Return (x, y) of the center of cell containing provided text 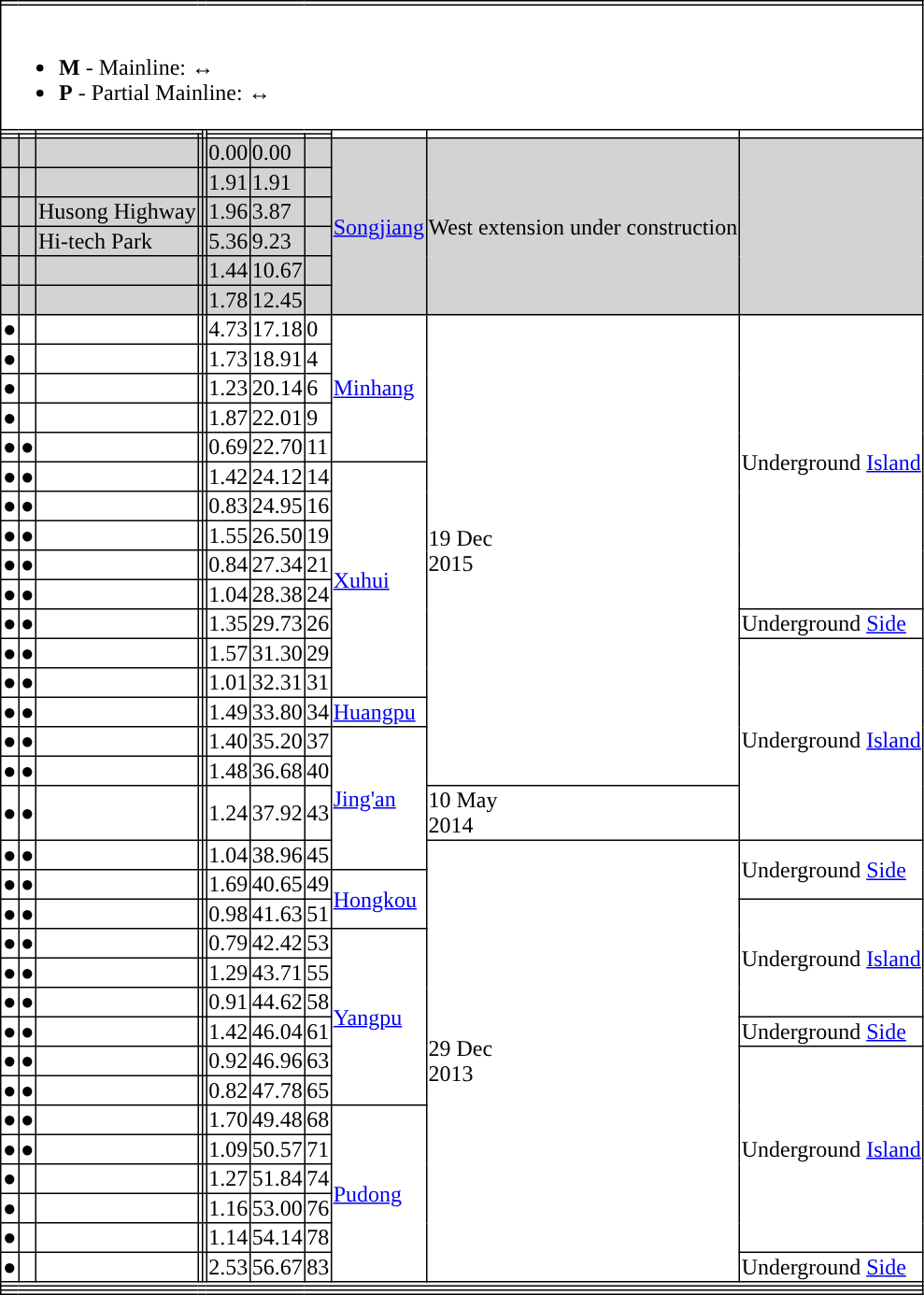
Huangpu (378, 712)
1.55 (228, 535)
29 (318, 653)
0.92 (228, 1061)
47.78 (277, 1090)
21 (318, 565)
17.18 (277, 330)
Minhang (378, 389)
1.49 (228, 712)
1.48 (228, 771)
18.91 (277, 359)
1.24 (228, 813)
1.57 (228, 653)
4 (318, 359)
0.69 (228, 448)
50.57 (277, 1149)
11 (318, 448)
1.70 (228, 1120)
31.30 (277, 653)
40 (318, 771)
1.23 (228, 389)
Songjiang (378, 226)
26.50 (277, 535)
1.01 (228, 683)
1.78 (228, 300)
40.65 (277, 885)
56.67 (277, 1267)
12.45 (277, 300)
1.27 (228, 1179)
1.09 (228, 1149)
14 (318, 477)
1.14 (228, 1238)
49.48 (277, 1120)
0 (318, 330)
41.63 (277, 914)
22.70 (277, 448)
6 (318, 389)
Jing'an (378, 798)
28.38 (277, 594)
74 (318, 1179)
1.69 (228, 885)
32.31 (277, 683)
33.80 (277, 712)
46.04 (277, 1032)
0.84 (228, 565)
Hongkou (378, 899)
27.34 (277, 565)
19 (318, 535)
M - Mainline: ↔ P - Partial Mainline: ↔ (462, 67)
51 (318, 914)
22.01 (277, 418)
1.40 (228, 742)
1.44 (228, 271)
16 (318, 506)
63 (318, 1061)
Yangpu (378, 1017)
61 (318, 1032)
0.79 (228, 944)
53.00 (277, 1208)
9 (318, 418)
Husong Highway (118, 212)
43.71 (277, 973)
46.96 (277, 1061)
West extension under construction (583, 226)
24 (318, 594)
1.96 (228, 212)
42.42 (277, 944)
1.16 (228, 1208)
20.14 (277, 389)
34 (318, 712)
10.67 (277, 271)
1.73 (228, 359)
Xuhui (378, 579)
68 (318, 1120)
19 Dec 2015 (583, 550)
38.96 (277, 855)
29.73 (277, 624)
0.91 (228, 1003)
Pudong (378, 1194)
0.98 (228, 914)
35.20 (277, 742)
43 (318, 813)
55 (318, 973)
83 (318, 1267)
37.92 (277, 813)
49 (318, 885)
76 (318, 1208)
58 (318, 1003)
9.23 (277, 241)
71 (318, 1149)
0.83 (228, 506)
78 (318, 1238)
1.87 (228, 418)
2.53 (228, 1267)
65 (318, 1090)
51.84 (277, 1179)
Hi-tech Park (118, 241)
10 May 2014 (583, 813)
24.95 (277, 506)
3.87 (277, 212)
5.36 (228, 241)
31 (318, 683)
26 (318, 624)
1.29 (228, 973)
44.62 (277, 1003)
37 (318, 742)
29 Dec 2013 (583, 1060)
1.35 (228, 624)
54.14 (277, 1238)
36.68 (277, 771)
0.82 (228, 1090)
53 (318, 944)
45 (318, 855)
4.73 (228, 330)
24.12 (277, 477)
